Find where the given text appears and provide that cell's center as [x, y] coordinate. 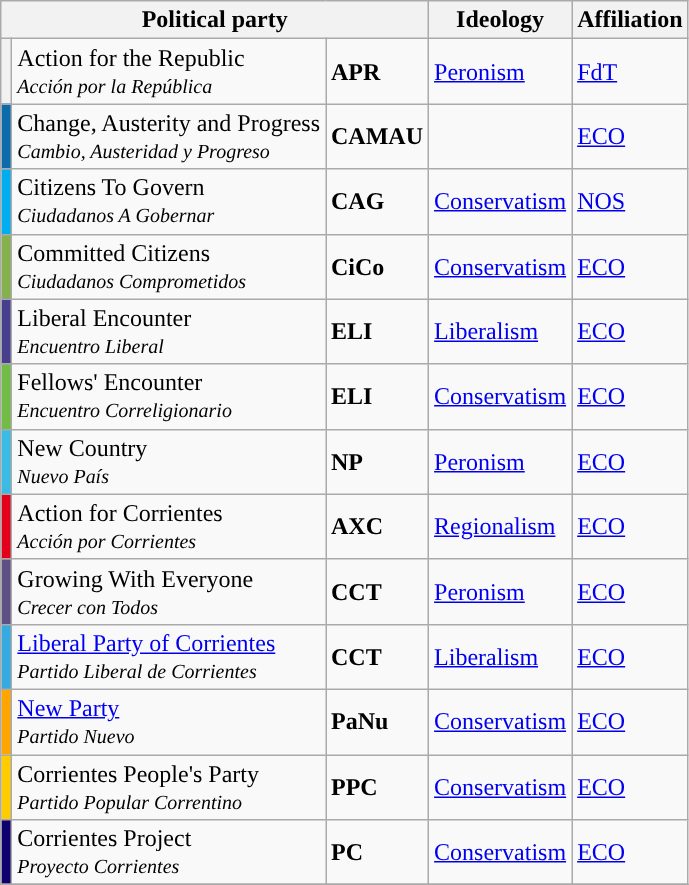
Affiliation [630, 20]
Committed CitizensCiudadanos Comprometidos [169, 266]
CiCo [378, 266]
Regionalism [500, 526]
Liberal Party of CorrientesPartido Liberal de Corrientes [169, 656]
Corrientes People's PartyPartido Popular Correntino [169, 786]
PaNu [378, 722]
NP [378, 462]
CAG [378, 202]
New CountryNuevo País [169, 462]
Fellows' EncounterEncuentro Correligionario [169, 396]
APR [378, 72]
Citizens To GovernCiudadanos A Gobernar [169, 202]
Change, Austerity and ProgressCambio, Austeridad y Progreso [169, 136]
NOS [630, 202]
Ideology [500, 20]
New PartyPartido Nuevo [169, 722]
Action for CorrientesAcción por Corrientes [169, 526]
AXC [378, 526]
PC [378, 852]
Liberal EncounterEncuentro Liberal [169, 332]
Political party [215, 20]
Growing With EveryoneCrecer con Todos [169, 592]
PPC [378, 786]
FdT [630, 72]
CAMAU [378, 136]
Corrientes ProjectProyecto Corrientes [169, 852]
Action for the RepublicAcción por la República [169, 72]
